From the cell containing the given text, extract its center point as [x, y] coordinate. 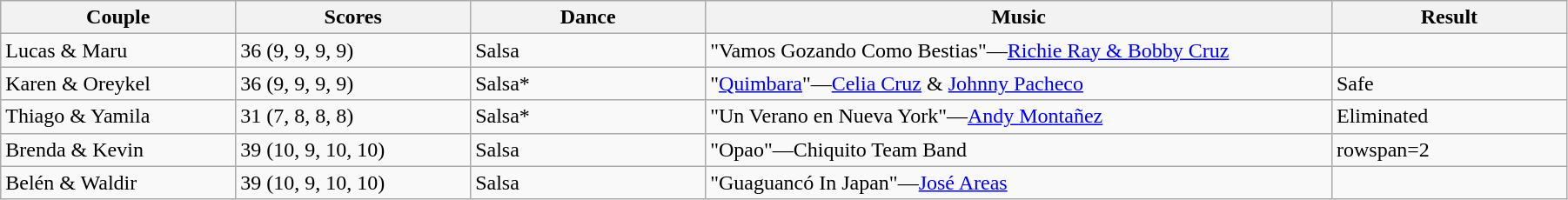
rowspan=2 [1449, 150]
"Guaguancó In Japan"—José Areas [1019, 183]
31 (7, 8, 8, 8) [353, 117]
Belén & Waldir [118, 183]
Safe [1449, 83]
Scores [353, 17]
Lucas & Maru [118, 50]
"Un Verano en Nueva York"—Andy Montañez [1019, 117]
Karen & Oreykel [118, 83]
Thiago & Yamila [118, 117]
"Vamos Gozando Como Bestias"—Richie Ray & Bobby Cruz [1019, 50]
Brenda & Kevin [118, 150]
Music [1019, 17]
Eliminated [1449, 117]
Result [1449, 17]
"Quimbara"—Celia Cruz & Johnny Pacheco [1019, 83]
"Opao"—Chiquito Team Band [1019, 150]
Couple [118, 17]
Dance [588, 17]
